Search for the cell housing the specified text and yield its (X, Y) center coordinate. 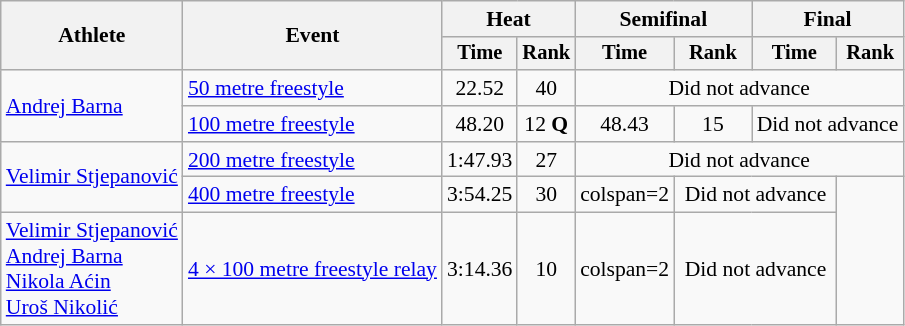
10 (546, 269)
1:47.93 (480, 160)
4 × 100 metre freestyle relay (312, 269)
Velimir StjepanovićAndrej BarnaNikola AćinUroš Nikolić (92, 269)
30 (546, 195)
Athlete (92, 36)
400 metre freestyle (312, 195)
12 Q (546, 124)
48.43 (624, 124)
Velimir Stjepanović (92, 178)
200 metre freestyle (312, 160)
27 (546, 160)
15 (713, 124)
Semifinal (664, 19)
3:14.36 (480, 269)
Final (828, 19)
Andrej Barna (92, 106)
Heat (508, 19)
Event (312, 36)
3:54.25 (480, 195)
48.20 (480, 124)
40 (546, 88)
100 metre freestyle (312, 124)
50 metre freestyle (312, 88)
22.52 (480, 88)
